Scan for the cell matching the given text and deliver its (x, y) coordinate at center. 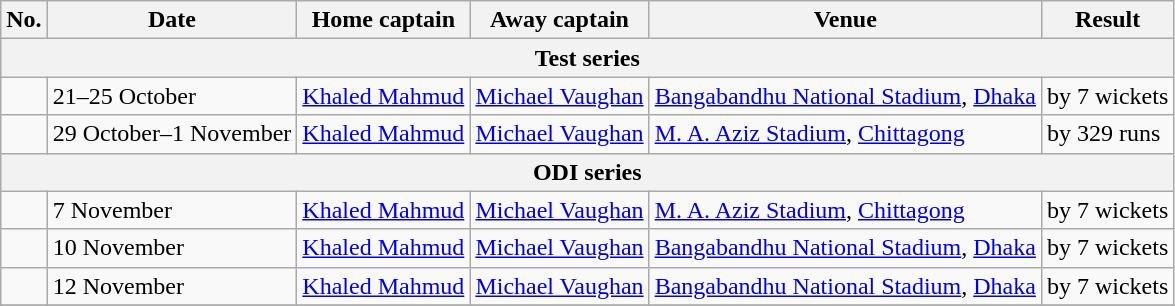
ODI series (588, 172)
12 November (172, 286)
Date (172, 20)
Result (1107, 20)
10 November (172, 248)
29 October–1 November (172, 134)
by 329 runs (1107, 134)
7 November (172, 210)
Away captain (560, 20)
Venue (845, 20)
21–25 October (172, 96)
Home captain (384, 20)
Test series (588, 58)
No. (24, 20)
